Identify which cell holds the provided text, then report its (x, y) central coordinate. 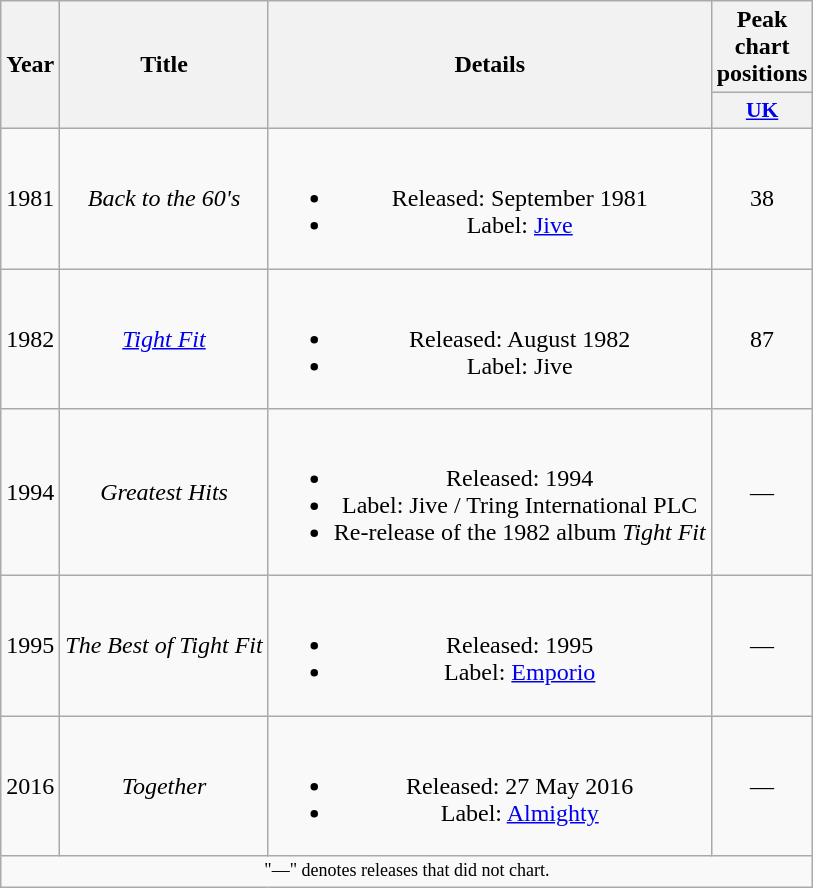
1995 (30, 646)
Released: 27 May 2016Label: Almighty (490, 786)
UK (762, 111)
87 (762, 338)
Released: 1995Label: Emporio (490, 646)
Peak chart positions (762, 47)
1994 (30, 492)
Back to the 60's (164, 198)
Tight Fit (164, 338)
38 (762, 198)
The Best of Tight Fit (164, 646)
Title (164, 65)
2016 (30, 786)
Released: September 1981Label: Jive (490, 198)
Year (30, 65)
1981 (30, 198)
Released: August 1982Label: Jive (490, 338)
Released: 1994Label: Jive / Tring International PLCRe-release of the 1982 album Tight Fit (490, 492)
Details (490, 65)
Greatest Hits (164, 492)
Together (164, 786)
"—" denotes releases that did not chart. (407, 872)
1982 (30, 338)
